Output the [x, y] coordinate of the center of the cell containing the given text.  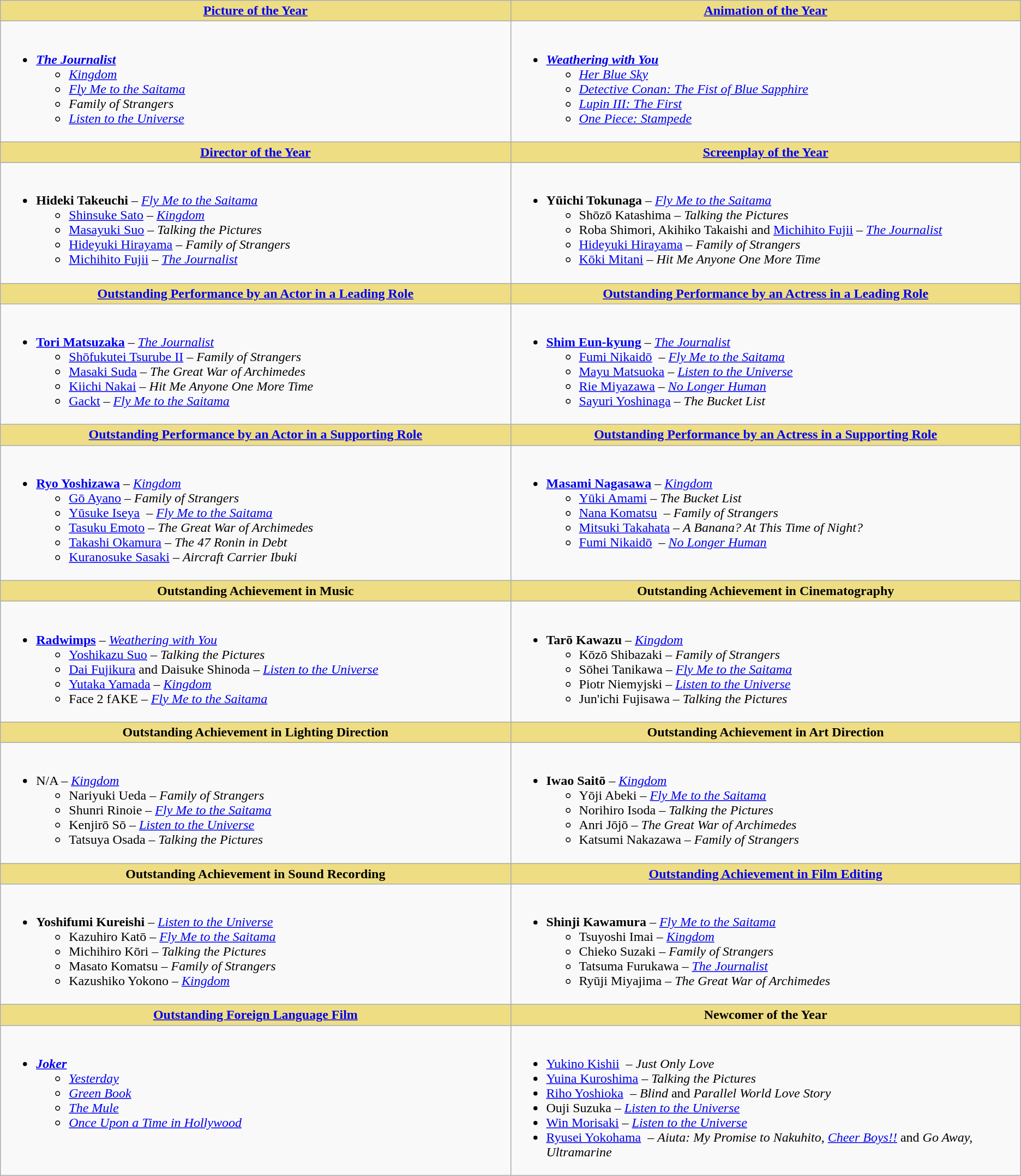
Screenplay of the Year [766, 152]
Picture of the Year [255, 11]
The JournalistKingdomFly Me to the SaitamaFamily of StrangersListen to the Universe [255, 82]
Outstanding Performance by an Actress in a Leading Role [766, 293]
Outstanding Achievement in Film Editing [766, 873]
Outstanding Achievement in Music [255, 591]
Outstanding Performance by an Actress in a Supporting Role [766, 435]
Outstanding Performance by an Actor in a Leading Role [255, 293]
Outstanding Performance by an Actor in a Supporting Role [255, 435]
Outstanding Achievement in Art Direction [766, 732]
Outstanding Achievement in Cinematography [766, 591]
Weathering with YouHer Blue SkyDetective Conan: The Fist of Blue SapphireLupin III: The FirstOne Piece: Stampede [766, 82]
Outstanding Achievement in Lighting Direction [255, 732]
Director of the Year [255, 152]
Outstanding Achievement in Sound Recording [255, 873]
Newcomer of the Year [766, 1015]
Outstanding Foreign Language Film [255, 1015]
JokerYesterdayGreen BookThe MuleOnce Upon a Time in Hollywood [255, 1101]
Animation of the Year [766, 11]
